Detect which cell encompasses the target text, then output its (x, y) center coordinate. 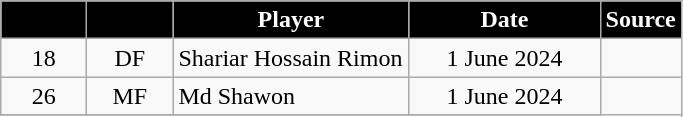
DF (130, 58)
Md Shawon (291, 96)
Shariar Hossain Rimon (291, 58)
Source (640, 20)
Date (504, 20)
Player (291, 20)
26 (44, 96)
MF (130, 96)
18 (44, 58)
